Locate the cell with the specified text and output its [x, y] center coordinate. 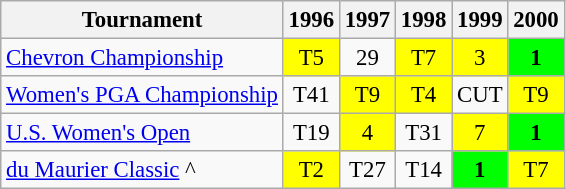
1997 [367, 20]
T27 [367, 170]
T5 [311, 58]
3 [480, 58]
T4 [424, 95]
T41 [311, 95]
T14 [424, 170]
1999 [480, 20]
Tournament [142, 20]
CUT [480, 95]
U.S. Women's Open [142, 133]
29 [367, 58]
T2 [311, 170]
du Maurier Classic ^ [142, 170]
4 [367, 133]
Women's PGA Championship [142, 95]
2000 [536, 20]
Chevron Championship [142, 58]
1998 [424, 20]
T19 [311, 133]
1996 [311, 20]
T31 [424, 133]
7 [480, 133]
